Provide the (x, y) coordinate of the cell's center where the given text is located.  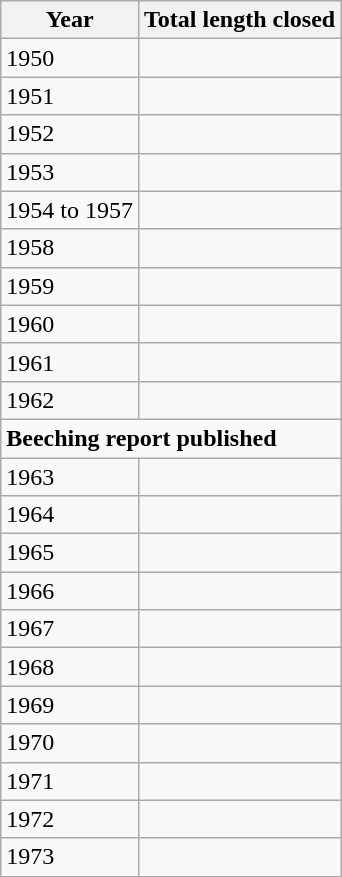
1968 (70, 667)
1972 (70, 819)
1959 (70, 286)
1952 (70, 134)
1966 (70, 591)
1973 (70, 857)
1961 (70, 362)
1951 (70, 96)
1950 (70, 58)
1958 (70, 248)
1963 (70, 477)
1967 (70, 629)
1969 (70, 705)
Total length closed (239, 20)
1960 (70, 324)
1971 (70, 781)
Beeching report published (171, 438)
1953 (70, 172)
Year (70, 20)
1964 (70, 515)
1962 (70, 400)
1954 to 1957 (70, 210)
1965 (70, 553)
1970 (70, 743)
